Locate the cell with the specified text and output its [x, y] center coordinate. 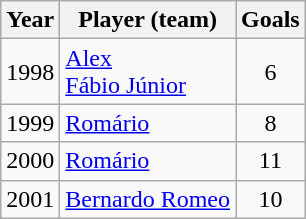
1999 [30, 123]
Year [30, 20]
2001 [30, 199]
6 [271, 72]
1998 [30, 72]
8 [271, 123]
2000 [30, 161]
10 [271, 199]
11 [271, 161]
Bernardo Romeo [148, 199]
Alex Fábio Júnior [148, 72]
Player (team) [148, 20]
Goals [271, 20]
